Output the (X, Y) coordinate of the center of the cell containing the given text.  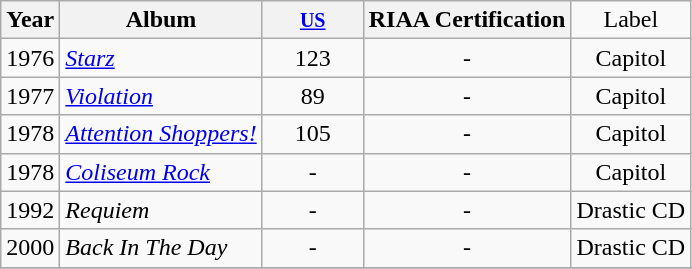
Label (631, 20)
Year (30, 20)
Requiem (161, 210)
US (312, 20)
123 (312, 58)
1992 (30, 210)
89 (312, 96)
RIAA Certification (467, 20)
Back In The Day (161, 248)
Starz (161, 58)
1977 (30, 96)
105 (312, 134)
Violation (161, 96)
1976 (30, 58)
Album (161, 20)
2000 (30, 248)
Attention Shoppers! (161, 134)
Coliseum Rock (161, 172)
